Detect which cell encompasses the target text, then output its (x, y) center coordinate. 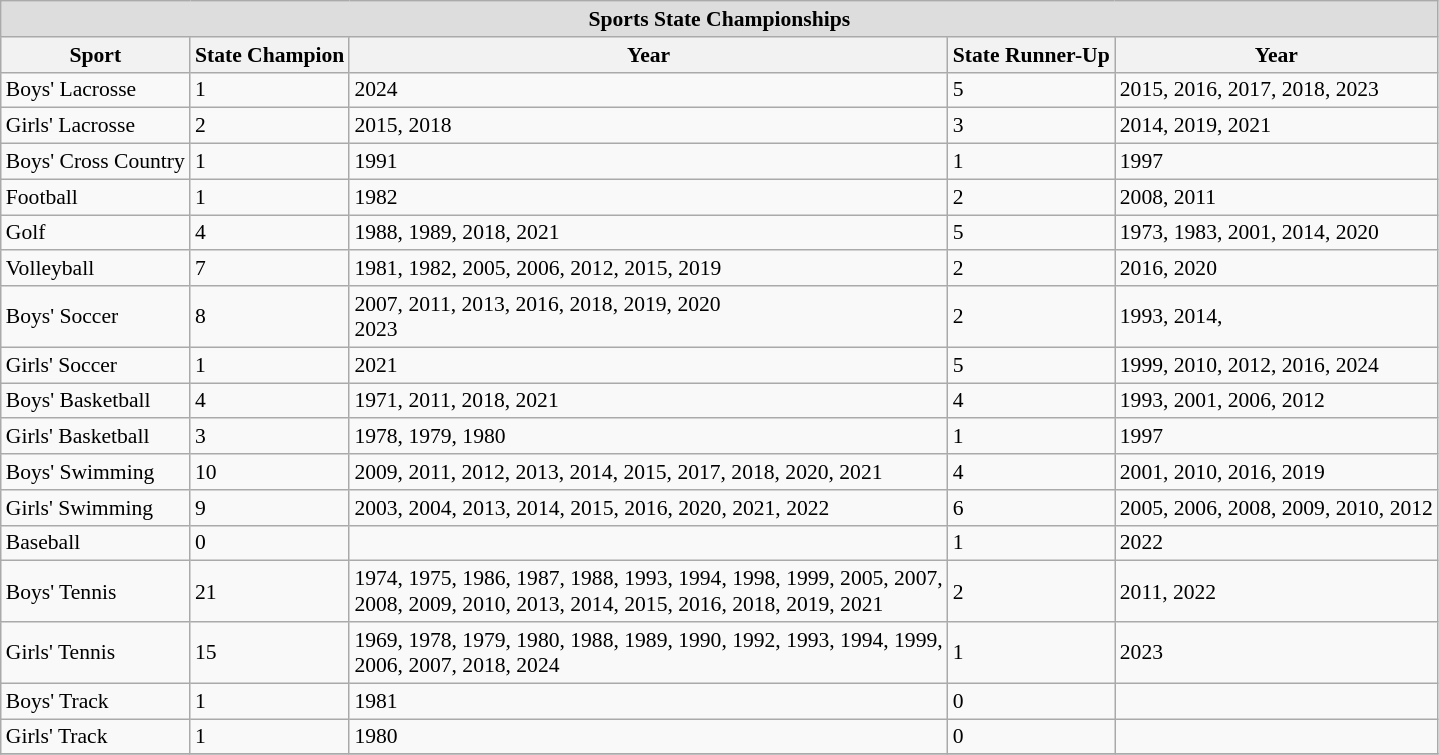
Golf (96, 233)
Boys' Swimming (96, 472)
Girls' Swimming (96, 508)
8 (270, 316)
1969, 1978, 1979, 1980, 1988, 1989, 1990, 1992, 1993, 1994, 1999, 2006, 2007, 2018, 2024 (648, 652)
7 (270, 269)
1988, 1989, 2018, 2021 (648, 233)
1981, 1982, 2005, 2006, 2012, 2015, 2019 (648, 269)
1993, 2001, 2006, 2012 (1276, 401)
Boys' Tennis (96, 592)
1982 (648, 197)
Boys' Basketball (96, 401)
2024 (648, 90)
1981 (648, 701)
2022 (1276, 543)
Girls' Lacrosse (96, 126)
2023 (1276, 652)
2021 (648, 365)
Girls' Tennis (96, 652)
1974, 1975, 1986, 1987, 1988, 1993, 1994, 1998, 1999, 2005, 2007, 2008, 2009, 2010, 2013, 2014, 2015, 2016, 2018, 2019, 2021 (648, 592)
2001, 2010, 2016, 2019 (1276, 472)
2003, 2004, 2013, 2014, 2015, 2016, 2020, 2021, 2022 (648, 508)
1980 (648, 737)
State Runner-Up (1032, 55)
1999, 2010, 2012, 2016, 2024 (1276, 365)
6 (1032, 508)
1973, 1983, 2001, 2014, 2020 (1276, 233)
1978, 1979, 1980 (648, 437)
2008, 2011 (1276, 197)
Football (96, 197)
2015, 2016, 2017, 2018, 2023 (1276, 90)
Sport (96, 55)
Boys' Track (96, 701)
9 (270, 508)
Boys' Lacrosse (96, 90)
10 (270, 472)
15 (270, 652)
Girls' Track (96, 737)
21 (270, 592)
State Champion (270, 55)
1993, 2014, (1276, 316)
2014, 2019, 2021 (1276, 126)
2005, 2006, 2008, 2009, 2010, 2012 (1276, 508)
Sports State Championships (720, 19)
Baseball (96, 543)
2009, 2011, 2012, 2013, 2014, 2015, 2017, 2018, 2020, 2021 (648, 472)
1991 (648, 162)
1971, 2011, 2018, 2021 (648, 401)
Boys' Cross Country (96, 162)
Girls' Basketball (96, 437)
2007, 2011, 2013, 2016, 2018, 2019, 20202023 (648, 316)
2015, 2018 (648, 126)
Volleyball (96, 269)
Girls' Soccer (96, 365)
Boys' Soccer (96, 316)
2016, 2020 (1276, 269)
2011, 2022 (1276, 592)
